Identify which cell holds the provided text, then report its [X, Y] central coordinate. 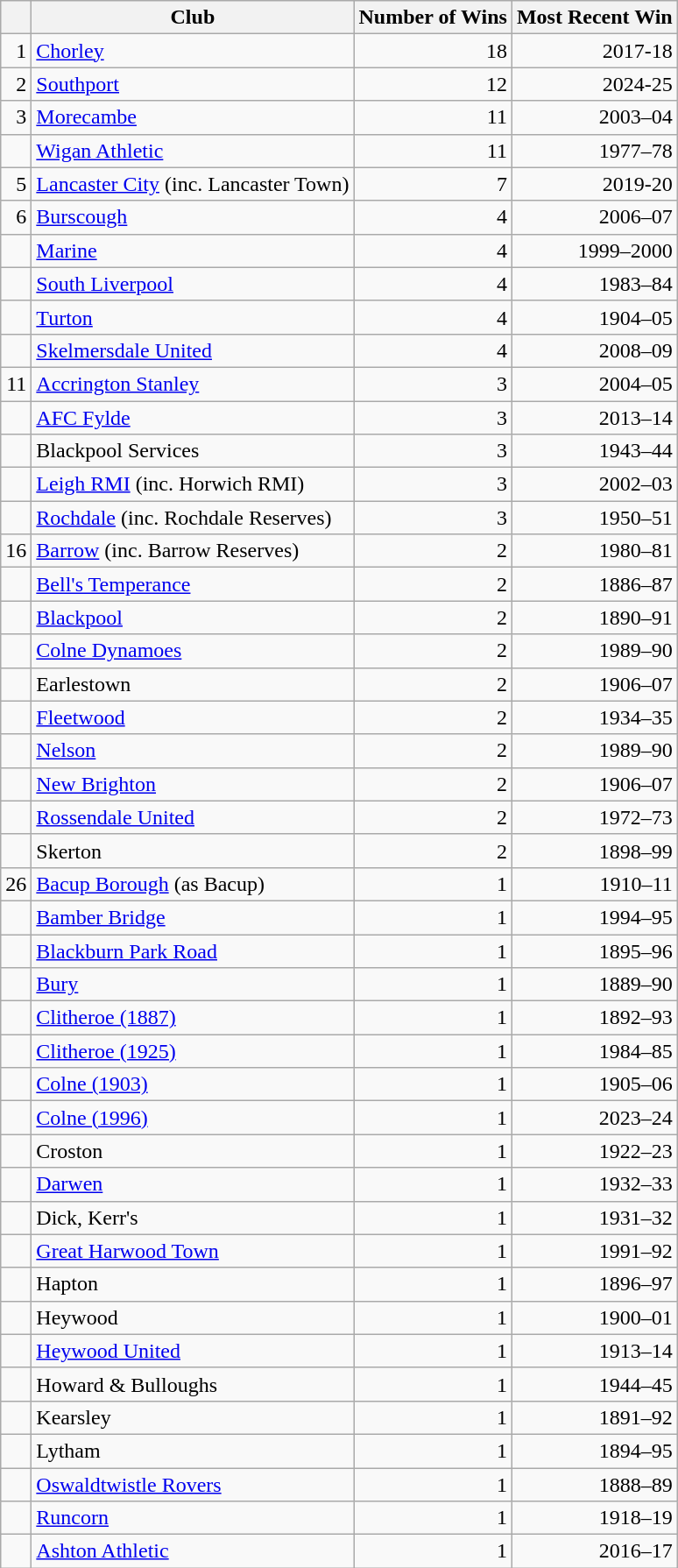
2006–07 [594, 217]
1931–32 [594, 1218]
2004–05 [594, 384]
1895–96 [594, 950]
Turton [193, 317]
AFC Fylde [193, 418]
1910–11 [594, 884]
5 [16, 184]
1894–95 [594, 1451]
Runcorn [193, 1518]
1934–35 [594, 717]
Bell's Temperance [193, 584]
Colne (1996) [193, 1118]
Darwen [193, 1184]
Lytham [193, 1451]
1889–90 [594, 985]
Kearsley [193, 1417]
Croston [193, 1151]
Morecambe [193, 117]
1904–05 [594, 317]
Oswaldtwistle Rovers [193, 1485]
1892–93 [594, 1018]
Leigh RMI (inc. Horwich RMI) [193, 484]
2024-25 [594, 84]
1896–97 [594, 1284]
1999–2000 [594, 251]
1918–19 [594, 1518]
1943–44 [594, 451]
1932–33 [594, 1184]
2003–04 [594, 117]
Colne (1903) [193, 1084]
6 [16, 217]
Blackburn Park Road [193, 950]
1980–81 [594, 551]
Clitheroe (1887) [193, 1018]
Bacup Borough (as Bacup) [193, 884]
Bury [193, 985]
Number of Wins [433, 18]
1898–99 [594, 851]
2017-18 [594, 51]
Marine [193, 251]
12 [433, 84]
26 [16, 884]
1913–14 [594, 1351]
Club [193, 18]
1950–51 [594, 518]
Dick, Kerr's [193, 1218]
Accrington Stanley [193, 384]
Rochdale (inc. Rochdale Reserves) [193, 518]
Ashton Athletic [193, 1551]
Howard & Bulloughs [193, 1384]
Chorley [193, 51]
Clitheroe (1925) [193, 1051]
Heywood [193, 1317]
2023–24 [594, 1118]
2019-20 [594, 184]
1900–01 [594, 1317]
1977–78 [594, 151]
South Liverpool [193, 284]
Southport [193, 84]
1905–06 [594, 1084]
New Brighton [193, 784]
Great Harwood Town [193, 1251]
Wigan Athletic [193, 151]
Hapton [193, 1284]
1994–95 [594, 917]
Heywood United [193, 1351]
2016–17 [594, 1551]
1886–87 [594, 584]
Blackpool Services [193, 451]
7 [433, 184]
Earlestown [193, 684]
Colne Dynamoes [193, 651]
16 [16, 551]
Burscough [193, 217]
Fleetwood [193, 717]
1972–73 [594, 817]
1944–45 [594, 1384]
Most Recent Win [594, 18]
Rossendale United [193, 817]
1922–23 [594, 1151]
1891–92 [594, 1417]
Lancaster City (inc. Lancaster Town) [193, 184]
Barrow (inc. Barrow Reserves) [193, 551]
Skelmersdale United [193, 350]
Bamber Bridge [193, 917]
1888–89 [594, 1485]
1991–92 [594, 1251]
18 [433, 51]
2002–03 [594, 484]
Nelson [193, 751]
Skerton [193, 851]
Blackpool [193, 618]
1983–84 [594, 284]
1890–91 [594, 618]
1984–85 [594, 1051]
2008–09 [594, 350]
2013–14 [594, 418]
